Return the (x, y) coordinate for the center point of the cell that contains the specified text.  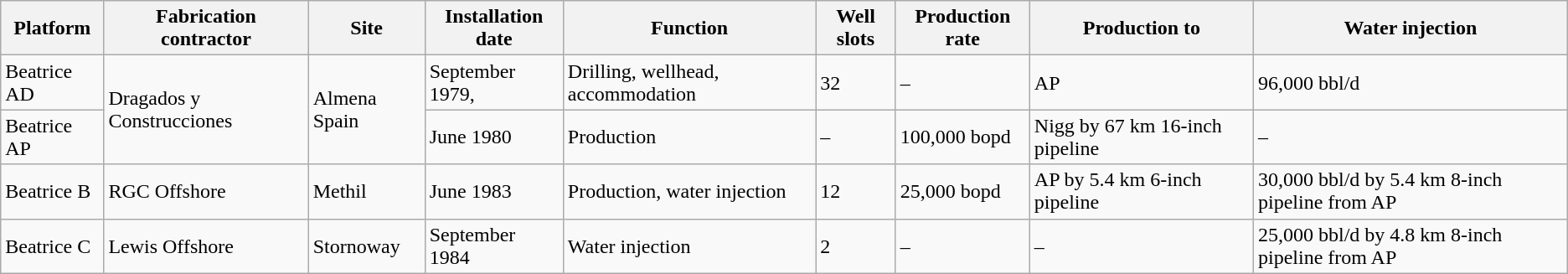
June 1980 (494, 137)
Platform (52, 28)
Production, water injection (689, 191)
Function (689, 28)
100,000 bopd (962, 137)
Beatrice C (52, 246)
12 (856, 191)
Methil (367, 191)
Production (689, 137)
September 1984 (494, 246)
Beatrice AD (52, 82)
25,000 bbl/d by 4.8 km 8-inch pipeline from AP (1411, 246)
Dragados y Construcciones (206, 110)
September 1979, (494, 82)
Production to (1141, 28)
June 1983 (494, 191)
Stornoway (367, 246)
AP (1141, 82)
25,000 bopd (962, 191)
Almena Spain (367, 110)
Production rate (962, 28)
Nigg by 67 km 16-inch pipeline (1141, 137)
Beatrice AP (52, 137)
32 (856, 82)
96,000 bbl/d (1411, 82)
2 (856, 246)
Well slots (856, 28)
Installation date (494, 28)
Drilling, wellhead, accommodation (689, 82)
Site (367, 28)
30,000 bbl/d by 5.4 km 8-inch pipeline from AP (1411, 191)
Lewis Offshore (206, 246)
Fabrication contractor (206, 28)
Beatrice B (52, 191)
AP by 5.4 km 6-inch pipeline (1141, 191)
RGC Offshore (206, 191)
